For the text-containing cell, return its midpoint in (X, Y) coordinate format. 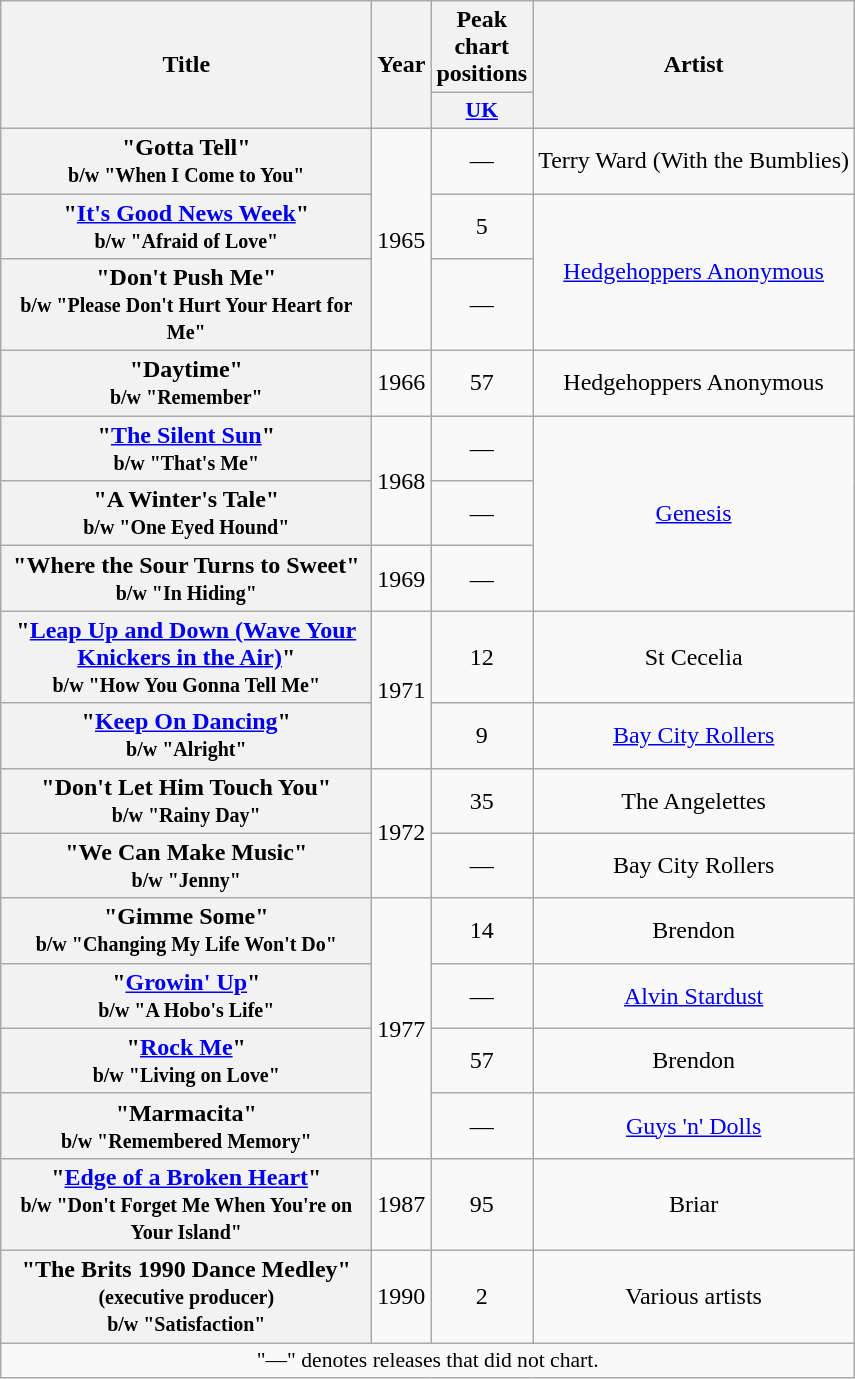
"—" denotes releases that did not chart. (428, 1360)
95 (482, 1204)
"Leap Up and Down (Wave Your Knickers in the Air)"b/w "How You Gonna Tell Me" (186, 657)
2 (482, 1296)
1966 (402, 384)
"Keep On Dancing"b/w "Alright" (186, 736)
1969 (402, 578)
Various artists (694, 1296)
"Marmacita"b/w "Remembered Memory" (186, 1126)
Year (402, 65)
The Angelettes (694, 800)
UK (482, 111)
9 (482, 736)
35 (482, 800)
1977 (402, 1028)
5 (482, 226)
"We Can Make Music"b/w "Jenny" (186, 866)
"Rock Me"b/w "Living on Love" (186, 1060)
"Daytime"b/w "Remember" (186, 384)
"Where the Sour Turns to Sweet"b/w "In Hiding" (186, 578)
Title (186, 65)
Genesis (694, 514)
"It's Good News Week"b/w "Afraid of Love" (186, 226)
"Don't Let Him Touch You"b/w "Rainy Day" (186, 800)
Artist (694, 65)
Peak chartpositions (482, 47)
"Don't Push Me"b/w "Please Don't Hurt Your Heart for Me" (186, 305)
14 (482, 930)
St Cecelia (694, 657)
Terry Ward (With the Bumblies) (694, 160)
Alvin Stardust (694, 996)
1965 (402, 239)
"Gimme Some"b/w "Changing My Life Won't Do" (186, 930)
"The Silent Sun"b/w "That's Me" (186, 448)
"The Brits 1990 Dance Medley" (executive producer)b/w "Satisfaction" (186, 1296)
1987 (402, 1204)
"Edge of a Broken Heart"b/w "Don't Forget Me When You're on Your Island" (186, 1204)
1990 (402, 1296)
Guys 'n' Dolls (694, 1126)
"Growin' Up"b/w "A Hobo's Life" (186, 996)
12 (482, 657)
Briar (694, 1204)
1972 (402, 833)
1971 (402, 690)
1968 (402, 481)
"A Winter's Tale"b/w "One Eyed Hound" (186, 514)
"Gotta Tell" b/w "When I Come to You" (186, 160)
